Pinpoint the cell where the given text exists, returning its (x, y) midpoint coordinate. 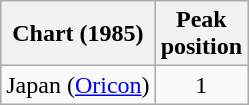
Chart (1985) (78, 34)
Peakposition (201, 34)
1 (201, 85)
Japan (Oricon) (78, 85)
